Find where the given text appears and provide that cell's center as [X, Y] coordinate. 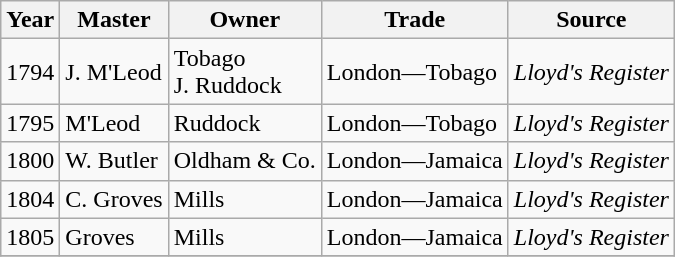
Source [591, 20]
Ruddock [244, 123]
Oldham & Co. [244, 161]
C. Groves [114, 199]
M'Leod [114, 123]
Year [30, 20]
1805 [30, 237]
W. Butler [114, 161]
J. M'Leod [114, 72]
TobagoJ. Ruddock [244, 72]
Owner [244, 20]
Master [114, 20]
Trade [414, 20]
1804 [30, 199]
1800 [30, 161]
1794 [30, 72]
Groves [114, 237]
1795 [30, 123]
